Return [x, y] of the center of cell containing provided text 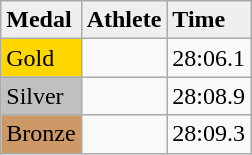
28:08.9 [209, 96]
Silver [41, 96]
Bronze [41, 134]
Gold [41, 58]
Time [209, 20]
Athlete [124, 20]
28:09.3 [209, 134]
Medal [41, 20]
28:06.1 [209, 58]
